Return the [x, y] coordinate for the center point of the cell that contains the specified text.  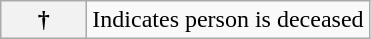
† [44, 20]
Indicates person is deceased [228, 20]
